Locate the cell with the specified text and output its (X, Y) center coordinate. 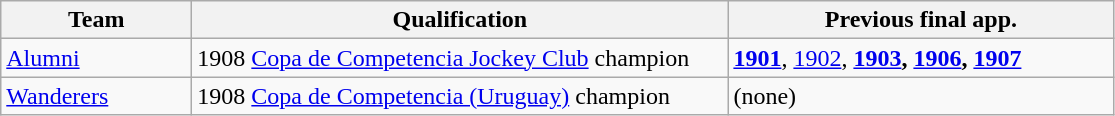
Team (96, 20)
1908 Copa de Competencia Jockey Club champion (460, 58)
(none) (921, 96)
Previous final app. (921, 20)
Qualification (460, 20)
1901, 1902, 1903, 1906, 1907 (921, 58)
Wanderers (96, 96)
Alumni (96, 58)
1908 Copa de Competencia (Uruguay) champion (460, 96)
